Output the [X, Y] coordinate of the center of the cell containing the given text.  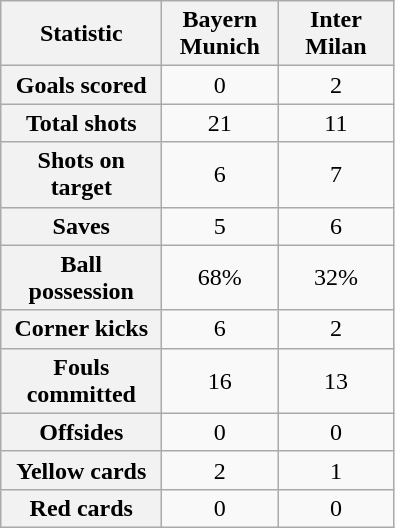
7 [336, 174]
1 [336, 470]
13 [336, 380]
Offsides [82, 432]
Red cards [82, 508]
5 [220, 226]
Fouls committed [82, 380]
Shots on target [82, 174]
Corner kicks [82, 329]
32% [336, 278]
11 [336, 123]
Inter Milan [336, 34]
Bayern Munich [220, 34]
21 [220, 123]
Saves [82, 226]
Goals scored [82, 85]
Ball possession [82, 278]
Statistic [82, 34]
16 [220, 380]
68% [220, 278]
Total shots [82, 123]
Yellow cards [82, 470]
